Return [X, Y] of the center of cell containing provided text 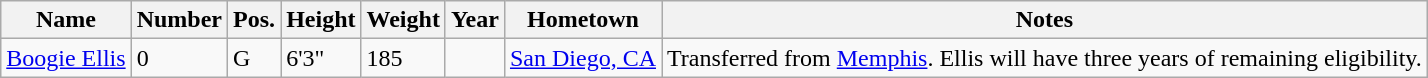
Height [321, 20]
185 [403, 58]
Number [179, 20]
Year [474, 20]
Weight [403, 20]
San Diego, CA [582, 58]
Notes [1045, 20]
Boogie Ellis [66, 58]
Name [66, 20]
6'3" [321, 58]
0 [179, 58]
G [254, 58]
Hometown [582, 20]
Pos. [254, 20]
Transferred from Memphis. Ellis will have three years of remaining eligibility. [1045, 58]
